Identify which cell holds the provided text, then report its [x, y] central coordinate. 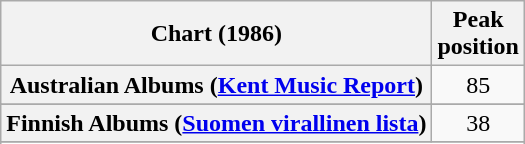
Peakposition [478, 34]
Finnish Albums (Suomen virallinen lista) [216, 123]
38 [478, 123]
85 [478, 85]
Australian Albums (Kent Music Report) [216, 85]
Chart (1986) [216, 34]
